Provide the (X, Y) coordinate of the cell's center where the given text is located.  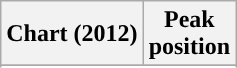
Chart (2012) (72, 34)
Peakposition (189, 34)
